Pinpoint the cell where the given text exists, returning its [x, y] midpoint coordinate. 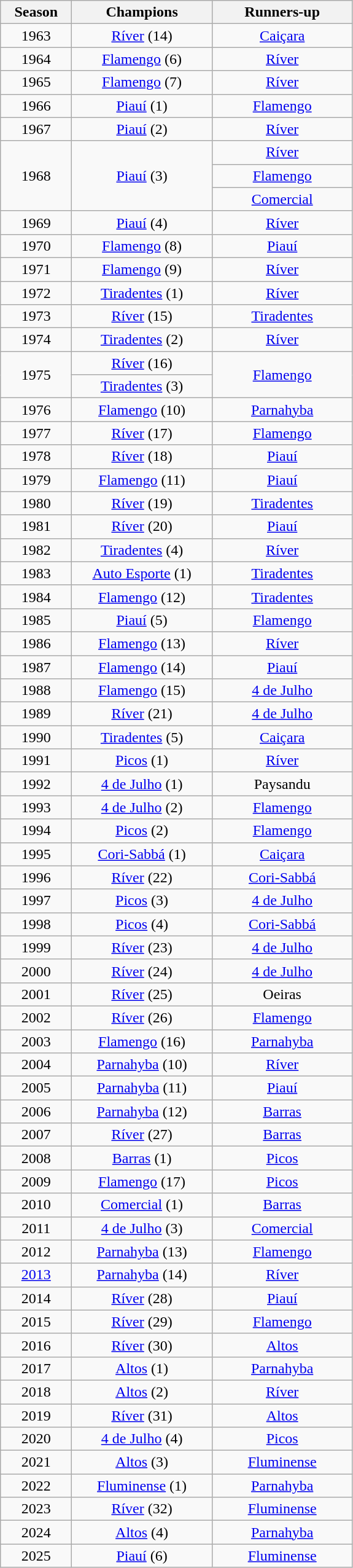
Ríver (16) [142, 363]
Flamengo (17) [142, 1182]
1994 [36, 831]
1967 [36, 129]
1979 [36, 480]
2011 [36, 1228]
1982 [36, 550]
2022 [36, 1486]
Picos (4) [142, 924]
Tiradentes (5) [142, 737]
2006 [36, 1111]
Ríver (19) [142, 503]
2013 [36, 1275]
Tiradentes (4) [142, 550]
Ríver (31) [142, 1415]
Piauí (6) [142, 1556]
1971 [36, 269]
Ríver (25) [142, 994]
Flamengo (12) [142, 597]
1975 [36, 375]
1987 [36, 667]
1963 [36, 36]
Parnahyba (14) [142, 1275]
1996 [36, 877]
1980 [36, 503]
2009 [36, 1182]
1977 [36, 433]
Flamengo (9) [142, 269]
Auto Esporte (1) [142, 573]
1992 [36, 784]
1973 [36, 316]
1988 [36, 691]
Ríver (28) [142, 1298]
2019 [36, 1415]
2020 [36, 1439]
Flamengo (13) [142, 643]
1966 [36, 106]
Ríver (26) [142, 1017]
Ríver (17) [142, 433]
Runners-up [282, 12]
2010 [36, 1205]
Parnahyba (11) [142, 1088]
1984 [36, 597]
1991 [36, 761]
Altos (1) [142, 1368]
Parnahyba (10) [142, 1065]
2014 [36, 1298]
Flamengo (15) [142, 691]
Parnahyba (13) [142, 1252]
1986 [36, 643]
Altos (3) [142, 1462]
2015 [36, 1322]
2017 [36, 1368]
Flamengo (10) [142, 410]
Ríver (29) [142, 1322]
2012 [36, 1252]
1995 [36, 854]
2008 [36, 1158]
Tiradentes (2) [142, 340]
2025 [36, 1556]
2021 [36, 1462]
1976 [36, 410]
Piauí (3) [142, 176]
1964 [36, 59]
1965 [36, 82]
2007 [36, 1135]
2005 [36, 1088]
Flamengo (16) [142, 1041]
Picos (1) [142, 761]
Flamengo (7) [142, 82]
Tiradentes (3) [142, 386]
Champions [142, 12]
Oeiras [282, 994]
Piauí (2) [142, 129]
Season [36, 12]
Piauí (1) [142, 106]
Fluminense (1) [142, 1486]
Parnahyba (12) [142, 1111]
Flamengo (6) [142, 59]
4 de Julho (2) [142, 807]
1968 [36, 176]
4 de Julho (1) [142, 784]
1972 [36, 293]
1989 [36, 714]
Altos (2) [142, 1392]
2004 [36, 1065]
Paysandu [282, 784]
1969 [36, 222]
2003 [36, 1041]
Barras (1) [142, 1158]
1990 [36, 737]
1983 [36, 573]
2002 [36, 1017]
1981 [36, 527]
Piauí (4) [142, 222]
Tiradentes (1) [142, 293]
Cori-Sabbá (1) [142, 854]
2001 [36, 994]
Ríver (23) [142, 947]
Flamengo (14) [142, 667]
2024 [36, 1532]
1985 [36, 620]
Ríver (18) [142, 457]
Flamengo (8) [142, 246]
Ríver (30) [142, 1345]
Comercial (1) [142, 1205]
1999 [36, 947]
1974 [36, 340]
Ríver (15) [142, 316]
Ríver (14) [142, 36]
1997 [36, 901]
Piauí (5) [142, 620]
2018 [36, 1392]
Altos (4) [142, 1532]
1998 [36, 924]
Ríver (27) [142, 1135]
Ríver (20) [142, 527]
2016 [36, 1345]
Ríver (32) [142, 1509]
1993 [36, 807]
1970 [36, 246]
2023 [36, 1509]
Picos (2) [142, 831]
Picos (3) [142, 901]
Flamengo (11) [142, 480]
Ríver (22) [142, 877]
Ríver (21) [142, 714]
1978 [36, 457]
4 de Julho (4) [142, 1439]
2000 [36, 971]
4 de Julho (3) [142, 1228]
Ríver (24) [142, 971]
